Search for the cell housing the specified text and yield its [x, y] center coordinate. 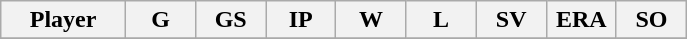
ERA [581, 20]
Player [64, 20]
SV [511, 20]
L [441, 20]
G [160, 20]
GS [231, 20]
W [371, 20]
IP [301, 20]
SO [651, 20]
